Locate the cell with the specified text and output its [X, Y] center coordinate. 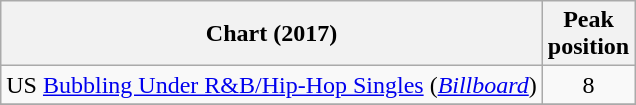
Chart (2017) [272, 34]
8 [588, 85]
Peakposition [588, 34]
US Bubbling Under R&B/Hip-Hop Singles (Billboard) [272, 85]
